For the text-containing cell, return its midpoint in (x, y) coordinate format. 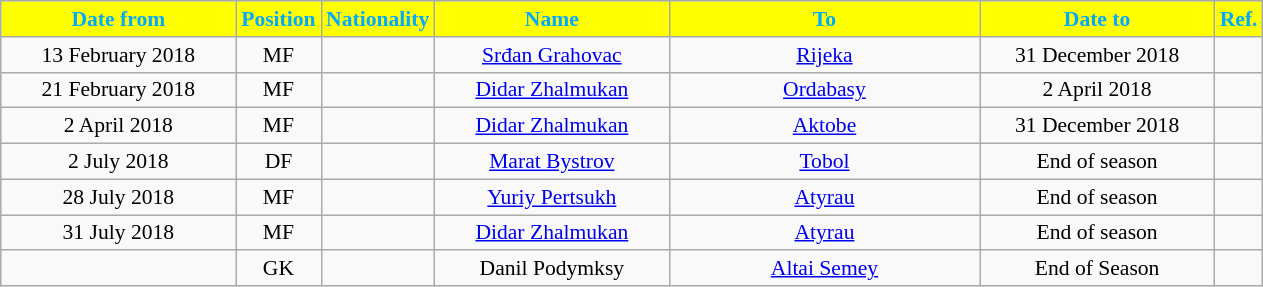
Marat Bystrov (552, 162)
DF (278, 162)
Name (552, 19)
Position (278, 19)
Altai Semey (824, 269)
21 February 2018 (118, 90)
Srđan Grahovac (552, 55)
Yuriy Pertsukh (552, 197)
Tobol (824, 162)
13 February 2018 (118, 55)
Aktobe (824, 126)
Rijeka (824, 55)
Date to (1098, 19)
Date from (118, 19)
To (824, 19)
Danil Podymksy (552, 269)
31 July 2018 (118, 233)
End of Season (1098, 269)
GK (278, 269)
2 July 2018 (118, 162)
28 July 2018 (118, 197)
Ref. (1239, 19)
Nationality (378, 19)
Ordabasy (824, 90)
